Search for the cell housing the specified text and yield its [x, y] center coordinate. 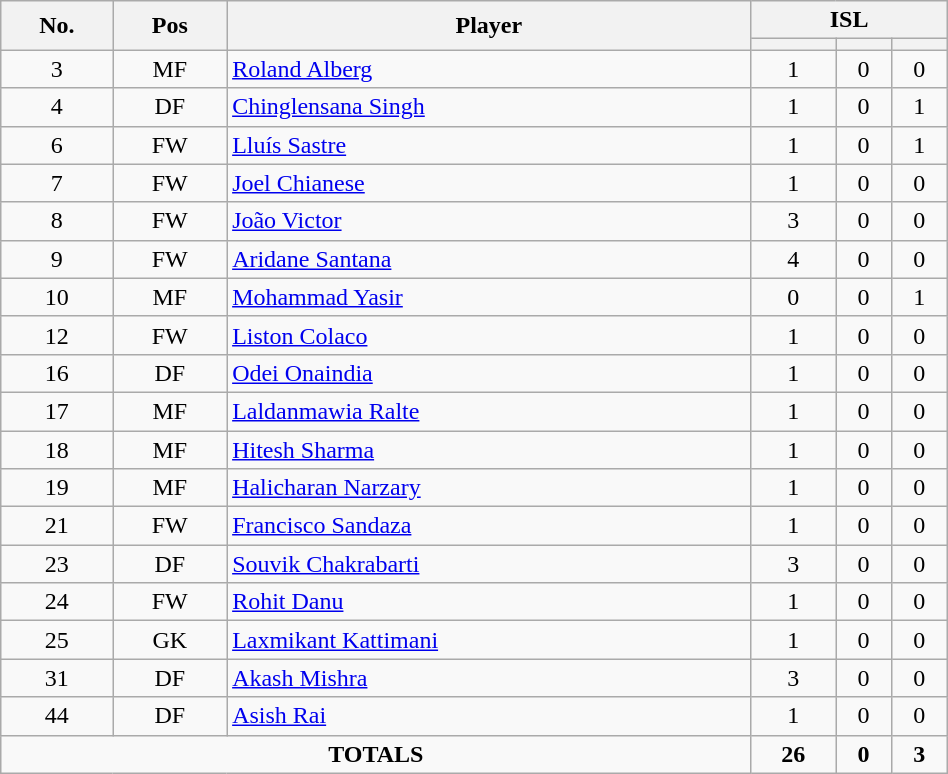
Lluís Sastre [489, 145]
Pos [170, 26]
Liston Colaco [489, 335]
26 [794, 754]
Aridane Santana [489, 259]
21 [57, 526]
18 [57, 449]
8 [57, 221]
Francisco Sandaza [489, 526]
Joel Chianese [489, 183]
24 [57, 602]
Laldanmawia Ralte [489, 411]
Chinglensana Singh [489, 107]
Roland Alberg [489, 69]
Hitesh Sharma [489, 449]
6 [57, 145]
GK [170, 640]
7 [57, 183]
10 [57, 297]
31 [57, 678]
Laxmikant Kattimani [489, 640]
9 [57, 259]
16 [57, 373]
23 [57, 564]
Souvik Chakrabarti [489, 564]
Rohit Danu [489, 602]
João Victor [489, 221]
25 [57, 640]
Player [489, 26]
19 [57, 488]
Odei Onaindia [489, 373]
44 [57, 716]
Akash Mishra [489, 678]
TOTALS [376, 754]
Mohammad Yasir [489, 297]
ISL [849, 20]
17 [57, 411]
Halicharan Narzary [489, 488]
Asish Rai [489, 716]
12 [57, 335]
No. [57, 26]
